Locate the cell with the specified text and output its (X, Y) center coordinate. 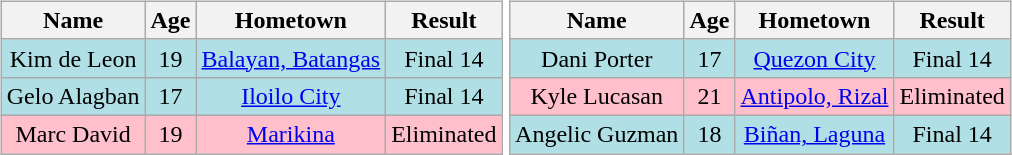
Angelic Guzman (597, 134)
Kim de Leon (73, 58)
Kyle Lucasan (597, 96)
Quezon City (814, 58)
Dani Porter (597, 58)
Gelo Alagban (73, 96)
Balayan, Batangas (291, 58)
Marc David (73, 134)
Iloilo City (291, 96)
Marikina (291, 134)
Antipolo, Rizal (814, 96)
Biñan, Laguna (814, 134)
18 (710, 134)
21 (710, 96)
